Extract the [X, Y] coordinate from the center of the cell holding the provided text.  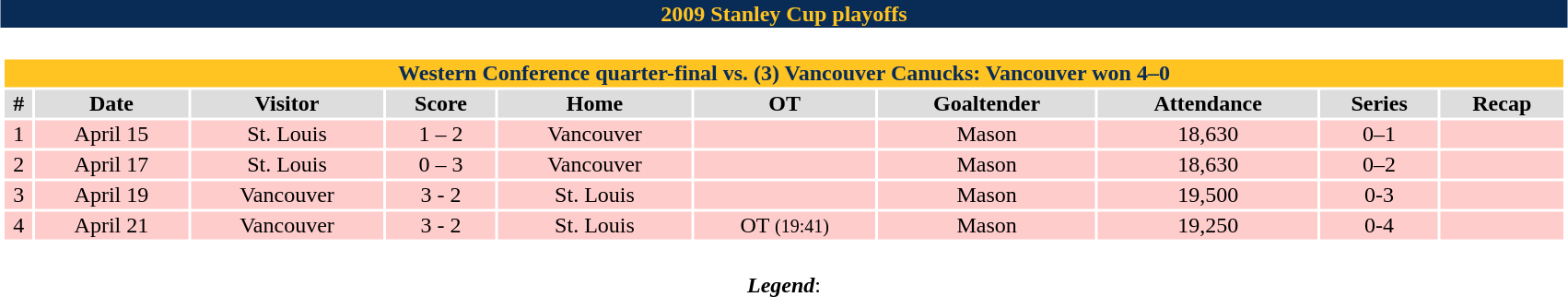
0-3 [1378, 195]
1 [18, 134]
Date [111, 104]
0 – 3 [440, 165]
4 [18, 226]
April 15 [111, 134]
Score [440, 104]
19,250 [1208, 226]
Home [595, 104]
19,500 [1208, 195]
April 17 [111, 165]
Goaltender [987, 104]
# [18, 104]
Series [1378, 104]
0–2 [1378, 165]
Western Conference quarter-final vs. (3) Vancouver Canucks: Vancouver won 4–0 [783, 73]
0–1 [1378, 134]
1 – 2 [440, 134]
0-4 [1378, 226]
Recap [1502, 104]
Attendance [1208, 104]
Visitor [287, 104]
2009 Stanley Cup playoffs [784, 14]
OT [785, 104]
2 [18, 165]
April 19 [111, 195]
April 21 [111, 226]
3 [18, 195]
OT (19:41) [785, 226]
